Identify which cell holds the provided text, then report its (X, Y) central coordinate. 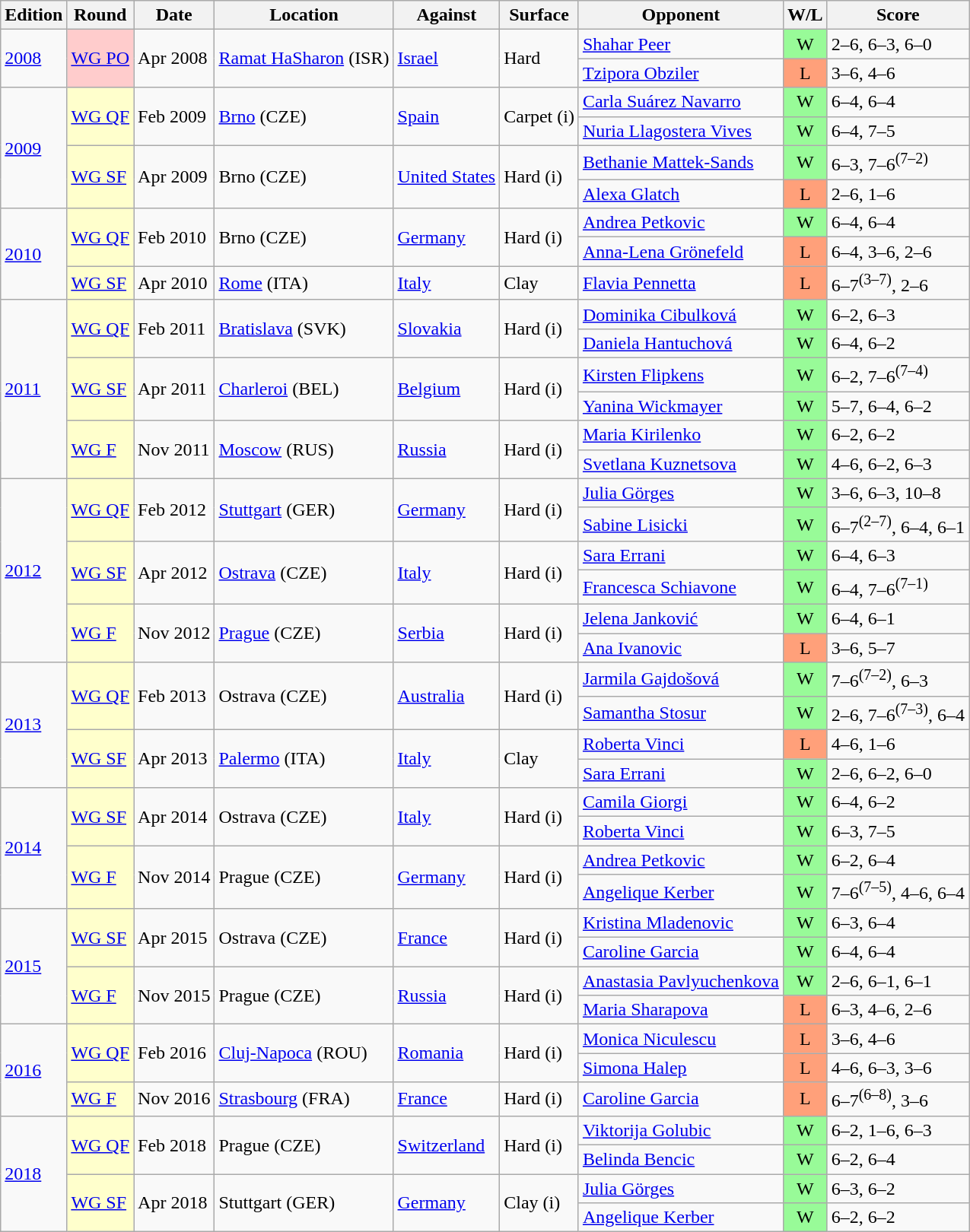
Carpet (i) (539, 116)
7–6(7–2), 6–3 (898, 680)
Anastasia Pavlyuchenkova (680, 981)
Belgium (447, 389)
Apr 2018 (174, 1203)
3–6, 5–7 (898, 648)
Nov 2011 (174, 449)
Kirsten Flipkens (680, 374)
Moscow (RUS) (304, 449)
3–6, 6–3, 10–8 (898, 493)
United States (447, 176)
Against (447, 15)
6–2, 7–6(7–4) (898, 374)
Carla Suárez Navarro (680, 102)
Feb 2016 (174, 1053)
Jarmila Gajdošová (680, 680)
Round (100, 15)
6–4, 3–6, 2–6 (898, 252)
2013 (33, 726)
4–6, 6–2, 6–3 (898, 464)
6–4, 6–3 (898, 556)
2–6, 6–3, 6–0 (898, 44)
Ana Ivanovic (680, 648)
6–3, 7–6(7–2) (898, 163)
Palermo (ITA) (304, 759)
Score (898, 15)
Belinda Bencic (680, 1160)
Spain (447, 116)
Daniela Hantuchová (680, 343)
Nov 2014 (174, 878)
Apr 2013 (174, 759)
6–4, 7–5 (898, 131)
2008 (33, 59)
Samantha Stosur (680, 713)
Anna-Lena Grönefeld (680, 252)
Date (174, 15)
2018 (33, 1173)
5–7, 6–4, 6–2 (898, 406)
Apr 2012 (174, 573)
Israel (447, 59)
Dominika Cibulková (680, 314)
Apr 2015 (174, 938)
Maria Kirilenko (680, 435)
Yanina Wickmayer (680, 406)
Monica Niculescu (680, 1039)
Opponent (680, 15)
WG PO (100, 59)
6–3, 4–6, 2–6 (898, 1010)
Charleroi (BEL) (304, 389)
2010 (33, 254)
Cluj-Napoca (ROU) (304, 1053)
Feb 2018 (174, 1145)
Alexa Glatch (680, 194)
Apr 2011 (174, 389)
Tzipora Obziler (680, 73)
Rome (ITA) (304, 283)
W/L (805, 15)
2016 (33, 1071)
Feb 2010 (174, 237)
Feb 2011 (174, 329)
Francesca Schiavone (680, 587)
Feb 2012 (174, 510)
Maria Sharapova (680, 1010)
6–2, 6–3 (898, 314)
6–3, 6–2 (898, 1189)
Apr 2014 (174, 817)
Serbia (447, 633)
Romania (447, 1053)
2014 (33, 849)
6–3, 6–4 (898, 923)
Bethanie Mattek-Sands (680, 163)
7–6(7–5), 4–6, 6–4 (898, 891)
2–6, 6–1, 6–1 (898, 981)
2012 (33, 570)
2009 (33, 148)
Svetlana Kuznetsova (680, 464)
Feb 2009 (174, 116)
Slovakia (447, 329)
Simona Halep (680, 1068)
Kristina Mladenovic (680, 923)
Australia (447, 697)
Surface (539, 15)
Feb 2013 (174, 697)
Strasbourg (FRA) (304, 1100)
Apr 2010 (174, 283)
Camila Giorgi (680, 802)
Nov 2015 (174, 995)
4–6, 1–6 (898, 745)
6–4, 7–6(7–1) (898, 587)
4–6, 6–3, 3–6 (898, 1068)
Nov 2016 (174, 1100)
Location (304, 15)
6–4, 6–1 (898, 618)
Jelena Janković (680, 618)
Sabine Lisicki (680, 525)
2–6, 6–2, 6–0 (898, 773)
6–3, 7–5 (898, 831)
Edition (33, 15)
Nov 2012 (174, 633)
Switzerland (447, 1145)
6–7(6–8), 3–6 (898, 1100)
Shahar Peer (680, 44)
Nuria Llagostera Vives (680, 131)
6–7(2–7), 6–4, 6–1 (898, 525)
2011 (33, 389)
6–7(3–7), 2–6 (898, 283)
Clay (i) (539, 1203)
2015 (33, 967)
Hard (539, 59)
Apr 2009 (174, 176)
Flavia Pennetta (680, 283)
6–2, 1–6, 6–3 (898, 1130)
Viktorija Golubic (680, 1130)
2–6, 1–6 (898, 194)
2–6, 7–6(7–3), 6–4 (898, 713)
Ramat HaSharon (ISR) (304, 59)
Apr 2008 (174, 59)
Bratislava (SVK) (304, 329)
